Return the (x, y) coordinate for the center point of the cell that contains the specified text.  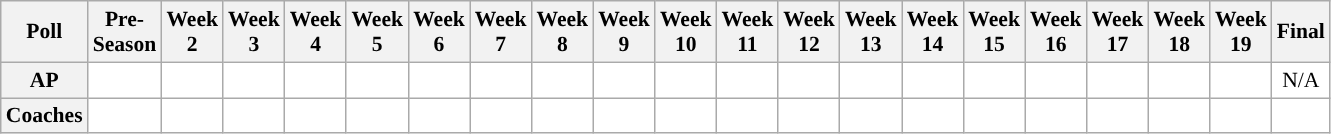
Week17 (1118, 32)
N/A (1301, 80)
Coaches (44, 116)
Week4 (316, 32)
Poll (44, 32)
Week16 (1056, 32)
Week5 (377, 32)
Week7 (501, 32)
Week15 (994, 32)
Week8 (562, 32)
Week9 (624, 32)
Week2 (192, 32)
AP (44, 80)
Week18 (1179, 32)
Week14 (933, 32)
Week19 (1241, 32)
Week3 (254, 32)
Week13 (871, 32)
Final (1301, 32)
Week11 (748, 32)
Week12 (809, 32)
Pre-Season (125, 32)
Week10 (686, 32)
Week6 (439, 32)
